Extract the (X, Y) coordinate from the center of the cell holding the provided text.  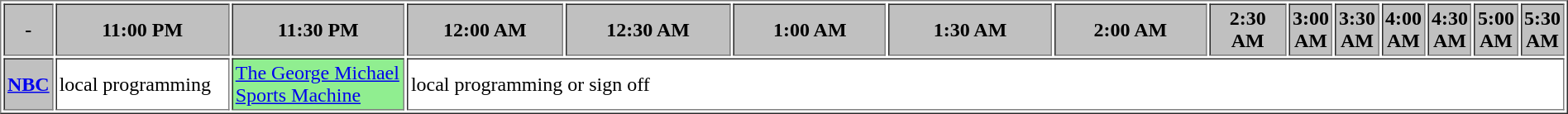
1:00 AM (810, 30)
local programming or sign off (986, 84)
11:30 PM (318, 30)
2:30 AM (1248, 30)
5:00 AM (1495, 30)
3:30 AM (1356, 30)
3:00 AM (1310, 30)
2:00 AM (1131, 30)
local programming (142, 84)
5:30 AM (1542, 30)
11:00 PM (142, 30)
1:30 AM (969, 30)
12:00 AM (485, 30)
4:00 AM (1403, 30)
- (28, 30)
The George Michael Sports Machine (318, 84)
12:30 AM (648, 30)
NBC (28, 84)
4:30 AM (1449, 30)
